Return (X, Y) of the center of cell containing provided text 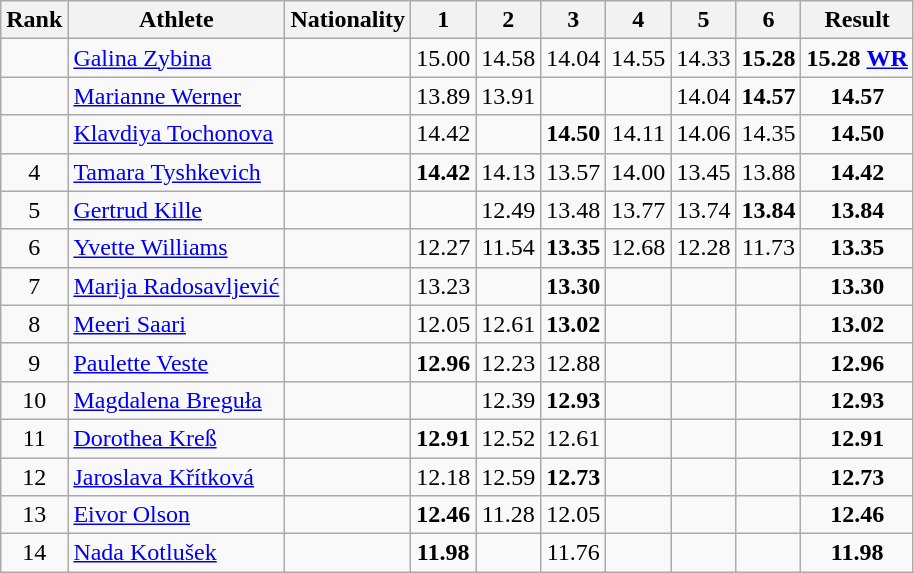
11.28 (508, 515)
14.00 (638, 172)
Meeri Saari (176, 324)
12.68 (638, 248)
13.48 (574, 210)
14.11 (638, 134)
12.23 (508, 362)
11 (34, 438)
13.89 (444, 96)
Eivor Olson (176, 515)
Jaroslava Křítková (176, 477)
Galina Zybina (176, 58)
11.54 (508, 248)
Magdalena Breguła (176, 400)
Marianne Werner (176, 96)
7 (34, 286)
14.33 (704, 58)
13.23 (444, 286)
12.27 (444, 248)
Tamara Tyshkevich (176, 172)
Yvette Williams (176, 248)
12.28 (704, 248)
13.45 (704, 172)
13.91 (508, 96)
12.49 (508, 210)
8 (34, 324)
14 (34, 553)
14.35 (768, 134)
12.59 (508, 477)
12.52 (508, 438)
14.06 (704, 134)
Dorothea Kreß (176, 438)
11.73 (768, 248)
Paulette Veste (176, 362)
14.55 (638, 58)
3 (574, 20)
Result (857, 20)
15.28 WR (857, 58)
Rank (34, 20)
12 (34, 477)
Klavdiya Tochonova (176, 134)
10 (34, 400)
Nationality (348, 20)
Gertrud Kille (176, 210)
13.77 (638, 210)
Nada Kotlušek (176, 553)
9 (34, 362)
11.76 (574, 553)
12.18 (444, 477)
2 (508, 20)
13 (34, 515)
15.28 (768, 58)
13.74 (704, 210)
Marija Radosavljević (176, 286)
13.88 (768, 172)
12.88 (574, 362)
15.00 (444, 58)
1 (444, 20)
12.39 (508, 400)
14.13 (508, 172)
13.57 (574, 172)
14.58 (508, 58)
Athlete (176, 20)
